From the cell containing the given text, extract its center point as (x, y) coordinate. 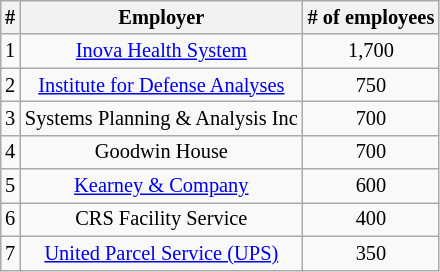
4 (10, 152)
United Parcel Service (UPS) (162, 253)
350 (372, 253)
600 (372, 186)
400 (372, 219)
# (10, 17)
5 (10, 186)
Inova Health System (162, 51)
# of employees (372, 17)
7 (10, 253)
Systems Planning & Analysis Inc (162, 118)
2 (10, 85)
3 (10, 118)
1 (10, 51)
CRS Facility Service (162, 219)
Employer (162, 17)
Institute for Defense Analyses (162, 85)
6 (10, 219)
Goodwin House (162, 152)
1,700 (372, 51)
Kearney & Company (162, 186)
750 (372, 85)
